Locate the cell with the specified text and output its (X, Y) center coordinate. 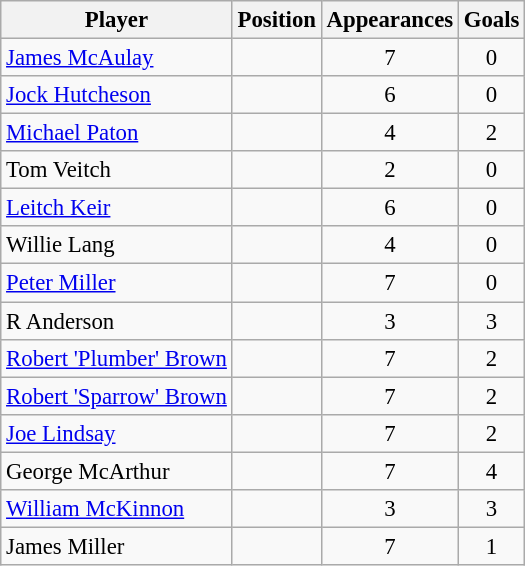
Goals (491, 20)
Peter Miller (116, 283)
Robert 'Sparrow' Brown (116, 396)
Joe Lindsay (116, 433)
Player (116, 20)
Tom Veitch (116, 170)
Willie Lang (116, 245)
Robert 'Plumber' Brown (116, 358)
William McKinnon (116, 509)
1 (491, 546)
R Anderson (116, 321)
James McAulay (116, 58)
James Miller (116, 546)
Jock Hutcheson (116, 95)
George McArthur (116, 471)
Position (276, 20)
Appearances (390, 20)
Leitch Keir (116, 208)
Michael Paton (116, 133)
